Detect which cell encompasses the target text, then output its (x, y) center coordinate. 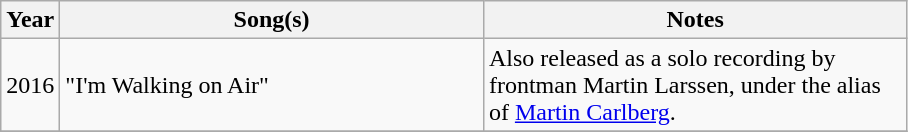
Also released as a solo recording by frontman Martin Larssen, under the alias of Martin Carlberg. (695, 85)
"I'm Walking on Air" (272, 85)
Song(s) (272, 20)
2016 (30, 85)
Year (30, 20)
Notes (695, 20)
